Find where the given text appears and provide that cell's center as (x, y) coordinate. 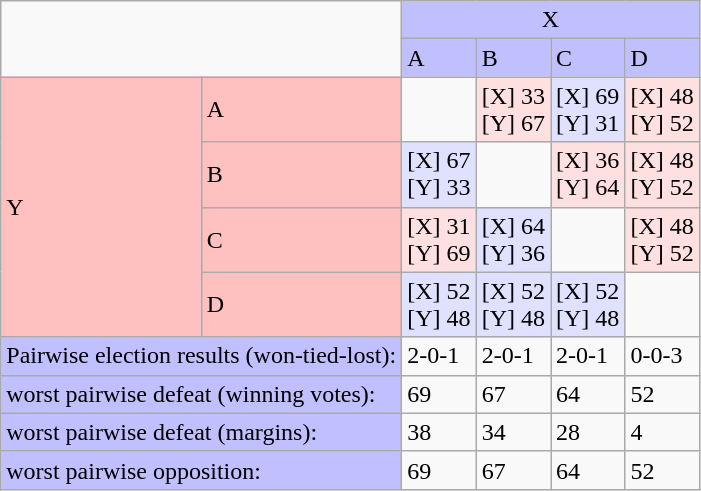
4 (662, 432)
[X] 31 [Y] 69 (439, 240)
[X] 36 [Y] 64 (587, 174)
38 (439, 432)
0-0-3 (662, 356)
[X] 69 [Y] 31 (587, 110)
worst pairwise opposition: (202, 470)
worst pairwise defeat (margins): (202, 432)
[X] 64 [Y] 36 (513, 240)
Pairwise election results (won-tied-lost): (202, 356)
[X] 33 [Y] 67 (513, 110)
28 (587, 432)
[X] 67 [Y] 33 (439, 174)
worst pairwise defeat (winning votes): (202, 394)
34 (513, 432)
Y (101, 207)
X (551, 20)
